Locate the cell with the specified text and output its (X, Y) center coordinate. 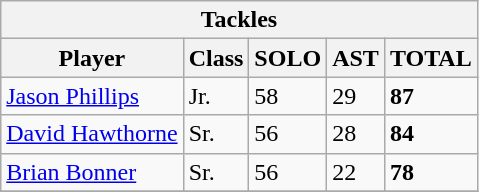
AST (356, 58)
Tackles (239, 20)
Player (92, 58)
87 (430, 96)
84 (430, 134)
58 (288, 96)
TOTAL (430, 58)
Class (216, 58)
SOLO (288, 58)
29 (356, 96)
22 (356, 172)
28 (356, 134)
Jr. (216, 96)
Jason Phillips (92, 96)
Brian Bonner (92, 172)
David Hawthorne (92, 134)
78 (430, 172)
